Pinpoint the cell where the given text exists, returning its [x, y] midpoint coordinate. 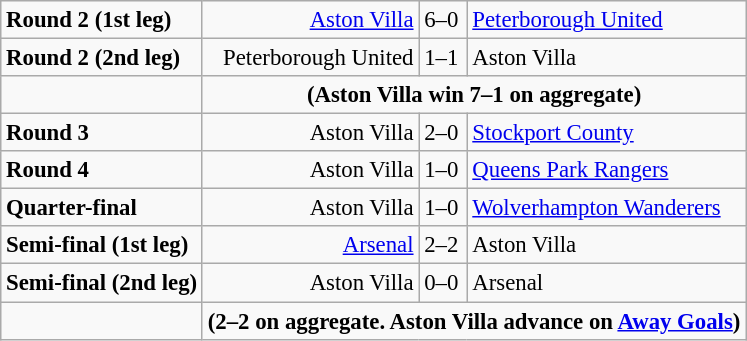
Stockport County [606, 133]
Round 3 [102, 133]
Round 4 [102, 170]
Quarter-final [102, 208]
2–0 [443, 133]
Round 2 (1st leg) [102, 20]
0–0 [443, 283]
Queens Park Rangers [606, 170]
1–1 [443, 58]
Round 2 (2nd leg) [102, 58]
6–0 [443, 20]
Semi-final (2nd leg) [102, 283]
Semi-final (1st leg) [102, 245]
Wolverhampton Wanderers [606, 208]
(Aston Villa win 7–1 on aggregate) [474, 95]
(2–2 on aggregate. Aston Villa advance on Away Goals) [474, 321]
2–2 [443, 245]
